Scan for the cell matching the given text and deliver its [X, Y] coordinate at center. 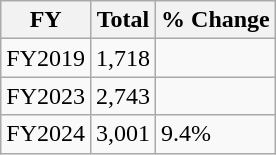
2,743 [122, 96]
9.4% [216, 134]
FY2019 [46, 58]
3,001 [122, 134]
% Change [216, 20]
FY [46, 20]
Total [122, 20]
FY2024 [46, 134]
FY2023 [46, 96]
1,718 [122, 58]
